Locate the cell with the specified text and output its (x, y) center coordinate. 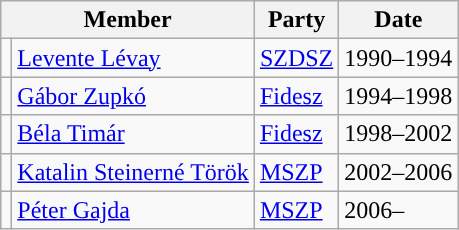
1994–1998 (398, 96)
Member (128, 20)
Béla Timár (134, 134)
Date (398, 20)
2006– (398, 210)
SZDSZ (296, 58)
Péter Gajda (134, 210)
Levente Lévay (134, 58)
Katalin Steinerné Török (134, 172)
Party (296, 20)
1990–1994 (398, 58)
Gábor Zupkó (134, 96)
1998–2002 (398, 134)
2002–2006 (398, 172)
